From the cell containing the given text, extract its center point as (x, y) coordinate. 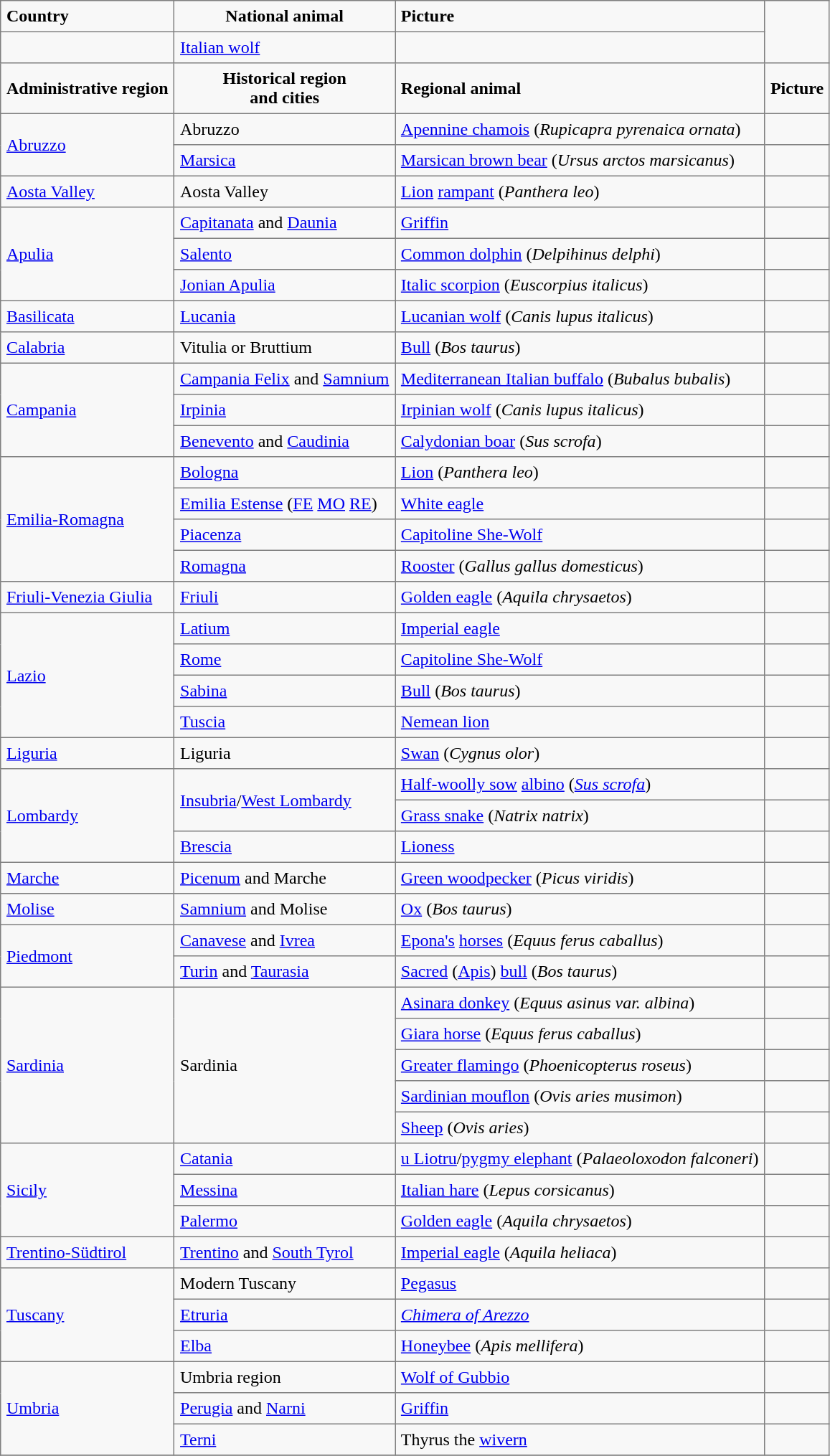
Administrative region (88, 88)
Insubria/West Lombardy (285, 800)
Thyrus the wivern (580, 1440)
Catania (285, 1159)
Asinara donkey (Equus asinus var. albina) (580, 1003)
Marsican brown bear (Ursus arctos marsicanus) (580, 161)
Lioness (580, 847)
Rome (285, 660)
Jonian Apulia (285, 285)
Imperial eagle (580, 628)
Tuscany (88, 1315)
Picenum and Marche (285, 878)
Imperial eagle (Aquila heliaca) (580, 1252)
u Liotru/pygmy elephant (Palaeoloxodon falconeri) (580, 1159)
Salento (285, 254)
White eagle (580, 504)
Lucania (285, 316)
Messina (285, 1190)
Italian hare (Lepus corsicanus) (580, 1190)
Regional animal (580, 88)
Nemean lion (580, 722)
Irpinia (285, 410)
Lombardy (88, 816)
Etruria (285, 1315)
Lucanian wolf (Canis lupus italicus) (580, 316)
Turin and Taurasia (285, 972)
Calabria (88, 348)
Rooster (Gallus gallus domesticus) (580, 566)
Brescia (285, 847)
Friuli-Venezia Giulia (88, 597)
Umbria (88, 1408)
Grass snake (Natrix natrix) (580, 816)
Terni (285, 1440)
Half-woolly sow albino (Sus scrofa) (580, 785)
Trentino-Südtirol (88, 1252)
Mediterranean Italian buffalo (Bubalus bubalis) (580, 379)
Ox (Bos taurus) (580, 909)
Swan (Cygnus olor) (580, 753)
Country (88, 16)
Greater flamingo (Phoenicopterus roseus) (580, 1065)
Emilia Estense (FE MO RE) (285, 504)
Emilia-Romagna (88, 519)
Sicily (88, 1190)
Epona's horses (Equus ferus caballus) (580, 940)
Perugia and Narni (285, 1409)
Giara horse (Equus ferus caballus) (580, 1034)
Lazio (88, 675)
National animal (285, 16)
Irpinian wolf (Canis lupus italicus) (580, 410)
Piacenza (285, 535)
Vitulia or Bruttium (285, 348)
Common dolphin (Delpihinus delphi) (580, 254)
Palermo (285, 1221)
Bologna (285, 473)
Apennine chamois (Rupicapra pyrenaica ornata) (580, 129)
Elba (285, 1346)
Green woodpecker (Picus viridis) (580, 878)
Lion (Panthera leo) (580, 473)
Marsica (285, 161)
Italian wolf (285, 47)
Umbria region (285, 1377)
Piedmont (88, 955)
Campania Felix and Samnium (285, 379)
Apulia (88, 254)
Italic scorpion (Euscorpius italicus) (580, 285)
Pegasus (580, 1284)
Lion rampant (Panthera leo) (580, 192)
Honeybee (Apis mellifera) (580, 1346)
Tuscia (285, 722)
Historical regionand cities (285, 88)
Capitanata and Daunia (285, 223)
Wolf of Gubbio (580, 1377)
Sabina (285, 691)
Canavese and Ivrea (285, 940)
Chimera of Arezzo (580, 1315)
Trentino and South Tyrol (285, 1252)
Marche (88, 878)
Molise (88, 909)
Benevento and Caudinia (285, 441)
Latium (285, 628)
Romagna (285, 566)
Basilicata (88, 316)
Samnium and Molise (285, 909)
Sacred (Apis) bull (Bos taurus) (580, 972)
Sheep (Ovis aries) (580, 1128)
Friuli (285, 597)
Sardinian mouflon (Ovis aries musimon) (580, 1097)
Modern Tuscany (285, 1284)
Calydonian boar (Sus scrofa) (580, 441)
Campania (88, 410)
